Determine the (x, y) coordinate at the center of the cell enclosing the given text.  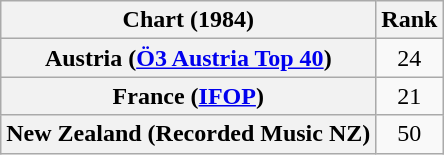
21 (410, 96)
Austria (Ö3 Austria Top 40) (188, 58)
France (IFOP) (188, 96)
24 (410, 58)
50 (410, 134)
Rank (410, 20)
Chart (1984) (188, 20)
New Zealand (Recorded Music NZ) (188, 134)
